Detect which cell encompasses the target text, then output its [x, y] center coordinate. 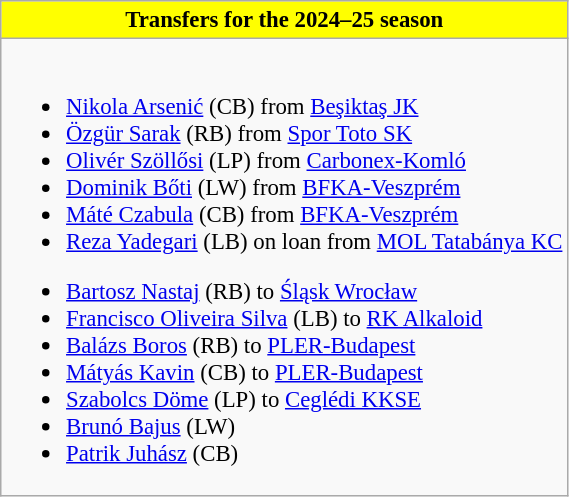
Transfers for the 2024–25 season [284, 20]
